Locate the cell with the specified text and output its [X, Y] center coordinate. 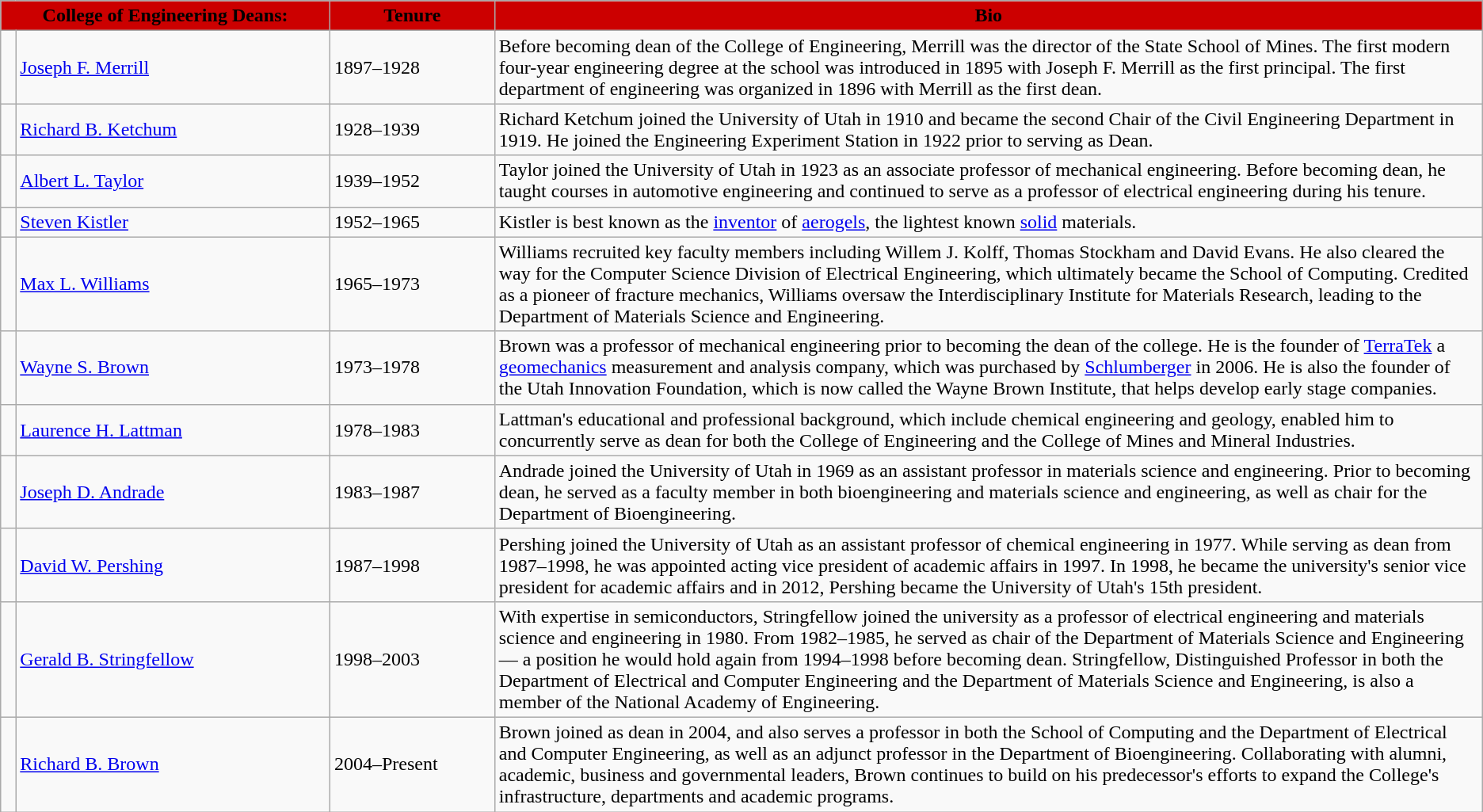
Richard B. Brown [173, 764]
Tenure [412, 16]
Bio [989, 16]
1952–1965 [412, 222]
Joseph F. Merrill [173, 67]
1939–1952 [412, 181]
Laurence H. Lattman [173, 429]
Kistler is best known as the inventor of aerogels, the lightest known solid materials. [989, 222]
1897–1928 [412, 67]
Richard B. Ketchum [173, 130]
Albert L. Taylor [173, 181]
1978–1983 [412, 429]
1973–1978 [412, 368]
1928–1939 [412, 130]
Joseph D. Andrade [173, 492]
College of Engineering Deans: [166, 16]
1987–1998 [412, 565]
Max L. Williams [173, 284]
Gerald B. Stringfellow [173, 659]
Steven Kistler [173, 222]
1998–2003 [412, 659]
1983–1987 [412, 492]
1965–1973 [412, 284]
2004–Present [412, 764]
Wayne S. Brown [173, 368]
David W. Pershing [173, 565]
